Return the (x, y) coordinate for the center point of the cell that contains the specified text.  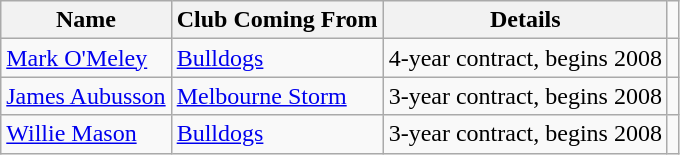
James Aubusson (86, 96)
Details (525, 20)
Willie Mason (86, 134)
Mark O'Meley (86, 58)
4-year contract, begins 2008 (525, 58)
Name (86, 20)
Melbourne Storm (277, 96)
Club Coming From (277, 20)
